Determine the (X, Y) coordinate at the center of the cell enclosing the given text.  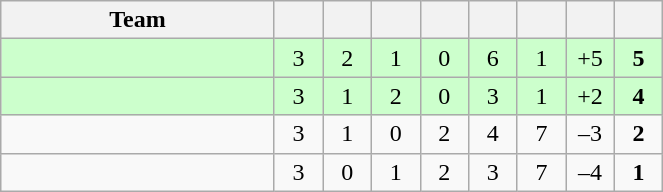
Team (138, 20)
5 (638, 58)
–4 (590, 172)
–3 (590, 134)
+5 (590, 58)
6 (494, 58)
+2 (590, 96)
